Identify which cell holds the provided text, then report its [X, Y] central coordinate. 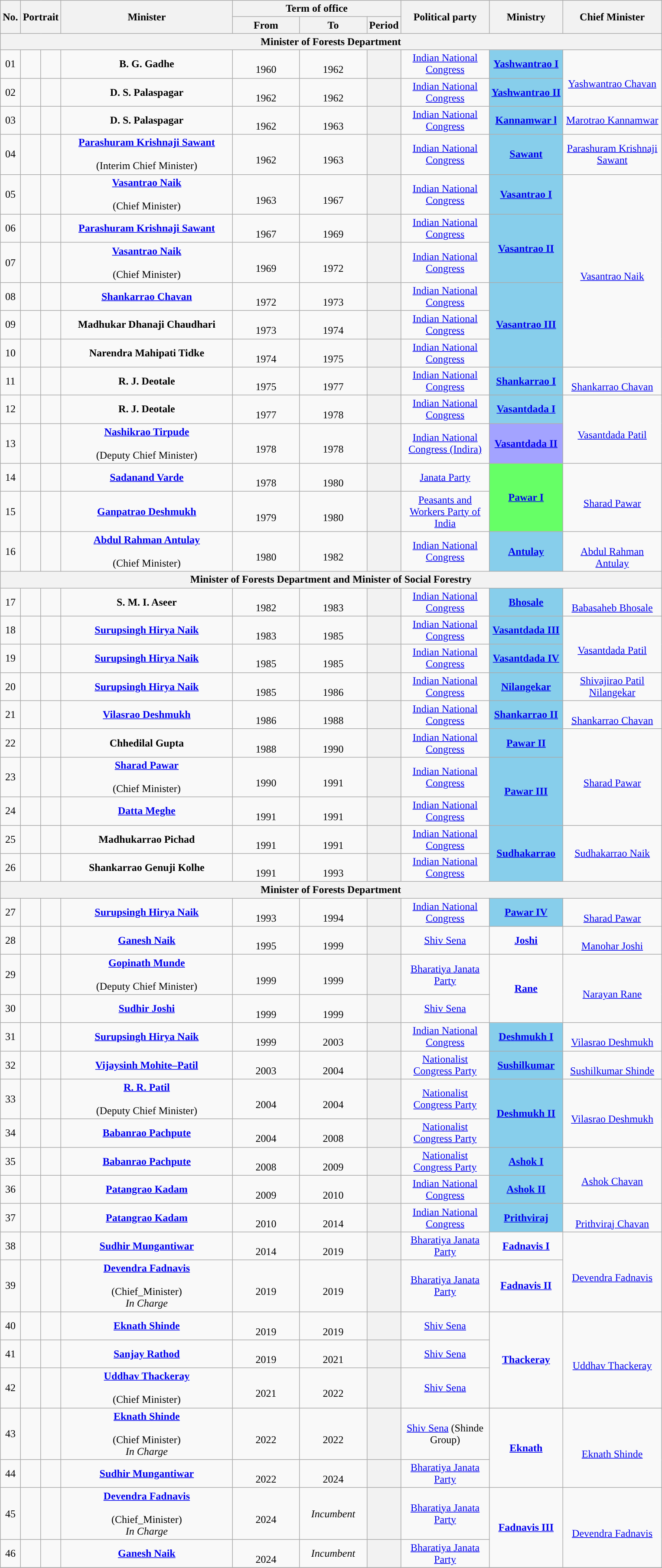
Ministry [526, 17]
34 [10, 1133]
Shankarrao I [526, 381]
R. R. Patil (Deputy Chief Minister) [147, 1099]
Chhedilal Gupta [147, 743]
Madhukar Dhanaji Chaudhari [147, 324]
Vasantrao I [526, 194]
Marotrao Kannamwar [612, 121]
Vasantdada I [526, 409]
Chief Minister [612, 17]
30 [10, 1008]
Prithviraj [526, 1217]
Yashwantrao II [526, 92]
11 [10, 381]
Pawar II [526, 743]
Babasaheb Bhosale [612, 602]
Sudhakarrao [526, 854]
16 [10, 551]
Vasantrao Naik [612, 271]
Pawar III [526, 791]
35 [10, 1161]
Manohar Joshi [612, 941]
Minister of Forests Department and Minister of Social Forestry [331, 580]
Shankarrao Genuji Kolhe [147, 868]
26 [10, 868]
23 [10, 777]
Uddhav Thackeray [612, 1360]
08 [10, 297]
Uddhav Thackeray (Chief Minister) [147, 1388]
15 [10, 512]
Nashikrao Tirpude (Deputy Chief Minister) [147, 443]
Antulay [526, 551]
01 [10, 64]
Vasantdada III [526, 630]
Datta Meghe [147, 811]
Sawant [526, 154]
14 [10, 478]
41 [10, 1354]
Prithviraj Chavan [612, 1217]
17 [10, 602]
Vijaysinh Mohite–Patil [147, 1065]
To [333, 25]
Yashwantrao Chavan [612, 78]
Narayan Rane [612, 988]
Eknath [526, 1448]
27 [10, 912]
Fadnavis III [526, 1528]
B. G. Gadhe [147, 64]
Eknath Shinde (Chief Minister)In Charge [147, 1434]
Deshmukh I [526, 1037]
Fadnavis II [526, 1286]
Political party [445, 17]
Indian National Congress (Indira) [445, 443]
39 [10, 1286]
Abdul Rahman Antulay [612, 551]
Term of office [316, 9]
40 [10, 1326]
Shivajirao Patil Nilangekar [612, 687]
Vasantrao II [526, 248]
03 [10, 121]
S. M. I. Aseer [147, 602]
19 [10, 658]
04 [10, 154]
Portrait [41, 17]
46 [10, 1554]
Sanjay Rathod [147, 1354]
Sharad Pawar (Chief Minister) [147, 777]
20 [10, 687]
Sushilkumar [526, 1065]
Nilangekar [526, 687]
33 [10, 1099]
Sudhir Joshi [147, 1008]
Madhukarrao Pichad [147, 839]
45 [10, 1514]
42 [10, 1388]
Ashok I [526, 1161]
1994 [333, 912]
Pawar I [526, 498]
07 [10, 262]
Ashok II [526, 1190]
Kannamwar l [526, 121]
Thackeray [526, 1360]
Period [384, 25]
Vasantrao III [526, 324]
Fadnavis I [526, 1246]
25 [10, 839]
Pawar IV [526, 912]
Yashwantrao I [526, 64]
Sushilkumar Shinde [612, 1065]
No. [10, 17]
24 [10, 811]
43 [10, 1434]
Gopinath Munde (Deputy Chief Minister) [147, 975]
32 [10, 1065]
28 [10, 941]
38 [10, 1246]
21 [10, 714]
Vasantdada IV [526, 658]
Deshmukh II [526, 1113]
1960 [266, 64]
Narendra Mahipati Tidke [147, 353]
Joshi [526, 941]
Sadanand Varde [147, 478]
Peasants and Workers Party of India [445, 512]
44 [10, 1474]
29 [10, 975]
1979 [266, 512]
31 [10, 1037]
Abdul Rahman Antulay (Chief Minister) [147, 551]
13 [10, 443]
02 [10, 92]
Shiv Sena (Shinde Group) [445, 1434]
10 [10, 353]
Rane [526, 988]
36 [10, 1190]
37 [10, 1217]
22 [10, 743]
Ashok Chavan [612, 1175]
From [266, 25]
Parashuram Krishnaji Sawant (Interim Chief Minister) [147, 154]
Ganpatrao Deshmukh [147, 512]
05 [10, 194]
Janata Party [445, 478]
Minister [147, 17]
Vasantdada II [526, 443]
18 [10, 630]
09 [10, 324]
1995 [266, 941]
12 [10, 409]
Bhosale [526, 602]
Shankarrao II [526, 714]
Sudhakarrao Naik [612, 854]
06 [10, 228]
